Pinpoint the cell where the given text exists, returning its (X, Y) midpoint coordinate. 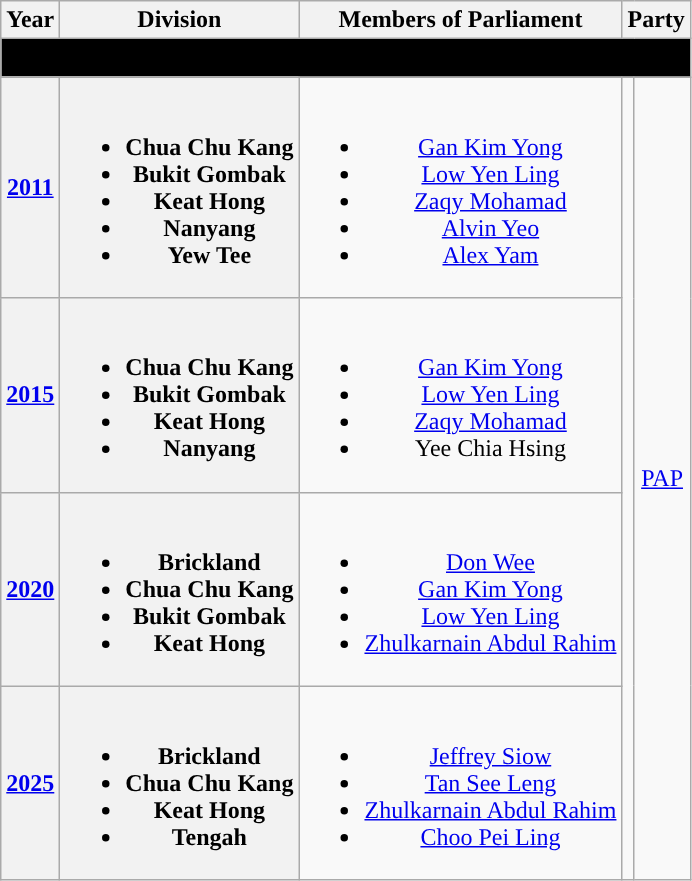
BricklandChua Chu KangKeat HongTengah (180, 783)
Chua Chu KangBukit GombakKeat HongNanyangYew Tee (180, 188)
Chua Chu KangBukit GombakKeat HongNanyang (180, 395)
2015 (30, 395)
Don WeeGan Kim YongLow Yen LingZhulkarnain Abdul Rahim (460, 589)
BricklandChua Chu KangBukit GombakKeat Hong (180, 589)
Division (180, 20)
2025 (30, 783)
Year (30, 20)
Jeffrey SiowTan See LengZhulkarnain Abdul RahimChoo Pei Ling (460, 783)
Gan Kim YongLow Yen LingZaqy MohamadAlvin YeoAlex Yam (460, 188)
2020 (30, 589)
Members of Parliament (460, 20)
2011 (30, 188)
Party (656, 20)
PAP (662, 478)
Gan Kim YongLow Yen LingZaqy MohamadYee Chia Hsing (460, 395)
Formation (346, 58)
